Scan for the cell matching the given text and deliver its [X, Y] coordinate at center. 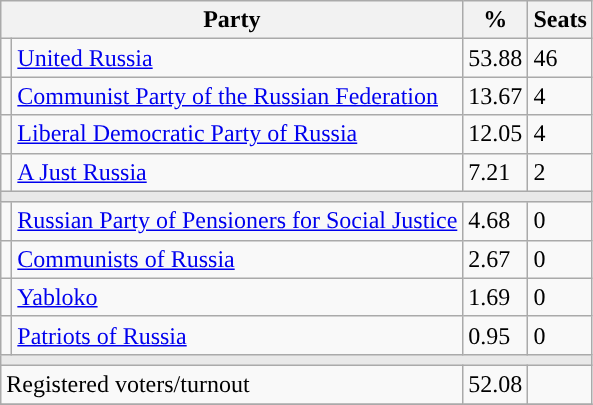
A Just Russia [238, 172]
Seats [560, 20]
Patriots of Russia [238, 335]
% [496, 20]
Liberal Democratic Party of Russia [238, 134]
0.95 [496, 335]
Registered voters/turnout [232, 384]
Yabloko [238, 297]
4.68 [496, 221]
7.21 [496, 172]
Communists of Russia [238, 259]
United Russia [238, 58]
52.08 [496, 384]
2.67 [496, 259]
46 [560, 58]
Party [232, 20]
2 [560, 172]
1.69 [496, 297]
13.67 [496, 96]
12.05 [496, 134]
Russian Party of Pensioners for Social Justice [238, 221]
Communist Party of the Russian Federation [238, 96]
53.88 [496, 58]
